Locate the cell with the specified text and output its (X, Y) center coordinate. 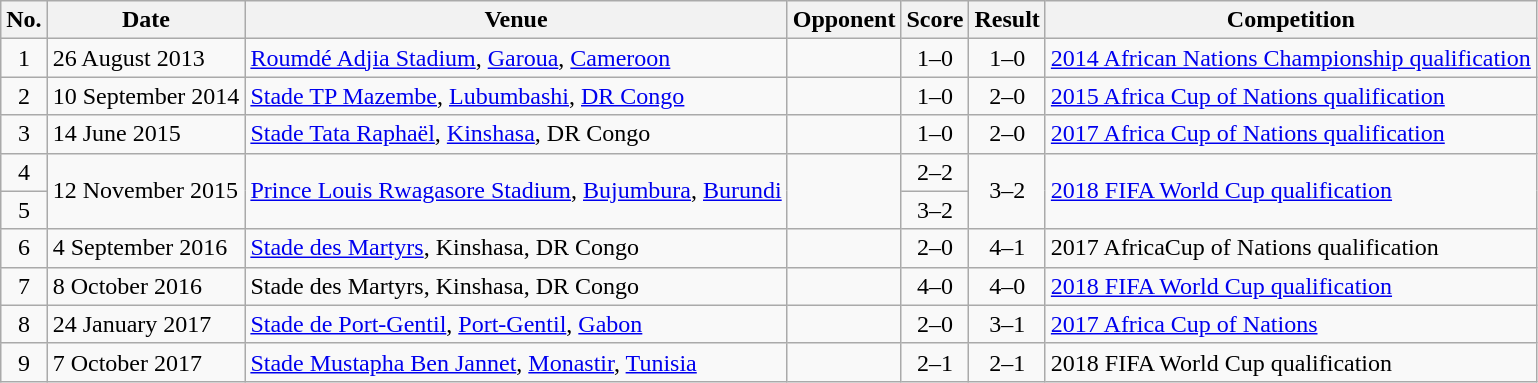
9 (24, 362)
2014 African Nations Championship qualification (1290, 58)
Competition (1290, 20)
Score (935, 20)
3–1 (1007, 324)
Stade Tata Raphaël, Kinshasa, DR Congo (516, 134)
14 June 2015 (146, 134)
Venue (516, 20)
Roumdé Adjia Stadium, Garoua, Cameroon (516, 58)
5 (24, 210)
2017 Africa Cup of Nations (1290, 324)
24 January 2017 (146, 324)
4–1 (1007, 248)
2017 AfricaCup of Nations qualification (1290, 248)
Result (1007, 20)
12 November 2015 (146, 191)
Stade TP Mazembe, Lubumbashi, DR Congo (516, 96)
7 (24, 286)
6 (24, 248)
Prince Louis Rwagasore Stadium, Bujumbura, Burundi (516, 191)
Stade de Port-Gentil, Port-Gentil, Gabon (516, 324)
26 August 2013 (146, 58)
Date (146, 20)
4 (24, 172)
8 October 2016 (146, 286)
Stade Mustapha Ben Jannet, Monastir, Tunisia (516, 362)
2–2 (935, 172)
8 (24, 324)
3 (24, 134)
Opponent (844, 20)
7 October 2017 (146, 362)
2017 Africa Cup of Nations qualification (1290, 134)
2 (24, 96)
10 September 2014 (146, 96)
1 (24, 58)
2015 Africa Cup of Nations qualification (1290, 96)
4 September 2016 (146, 248)
No. (24, 20)
